From the cell containing the given text, extract its center point as [X, Y] coordinate. 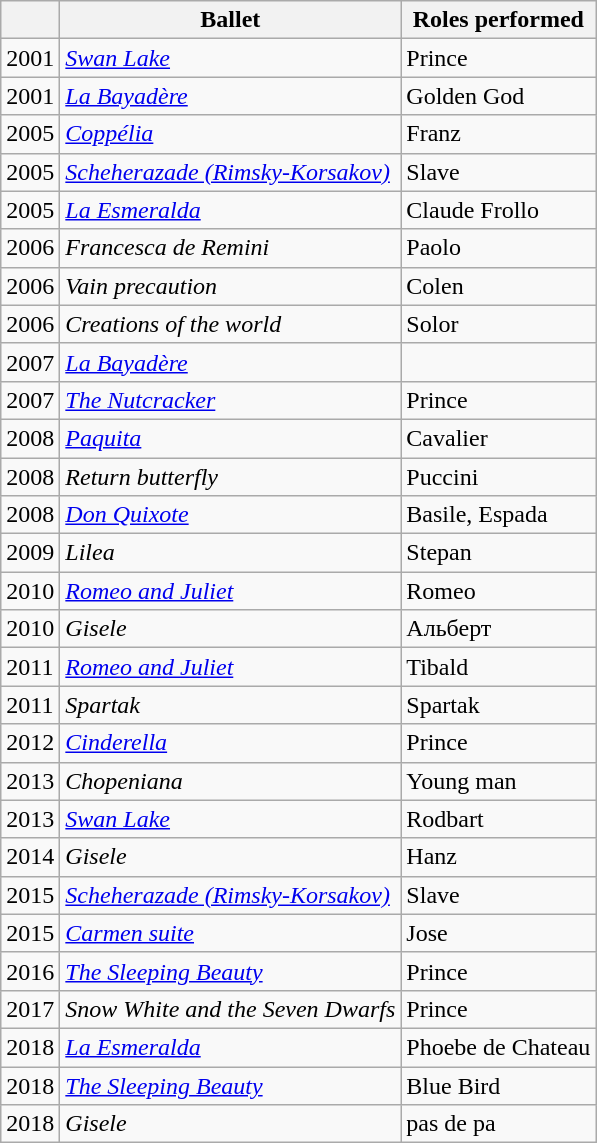
Puccini [498, 477]
pas de pa [498, 1124]
Coppélia [230, 134]
2017 [30, 1009]
2014 [30, 857]
Tibald [498, 667]
2009 [30, 553]
Basile, Espada [498, 515]
Hanz [498, 857]
Romeo [498, 591]
Cinderella [230, 743]
Rodbart [498, 819]
Solor [498, 324]
Jose [498, 933]
Snow White and the Seven Dwarfs [230, 1009]
Ballet [230, 20]
Альберт [498, 629]
Don Quixote [230, 515]
Creations of the world [230, 324]
Roles performed [498, 20]
The Nutcracker [230, 400]
2012 [30, 743]
Lilea [230, 553]
Return butterfly [230, 477]
Young man [498, 781]
Golden God [498, 96]
2016 [30, 971]
Stepan [498, 553]
Paquita [230, 438]
Phoebe de Chateau [498, 1047]
Blue Bird [498, 1085]
Paolo [498, 248]
Francesca de Remini [230, 248]
Franz [498, 134]
Claude Frollo [498, 210]
Carmen suite [230, 933]
Cavalier [498, 438]
Chopeniana [230, 781]
Colen [498, 286]
Vain precaution [230, 286]
